Scan for the cell matching the given text and deliver its [X, Y] coordinate at center. 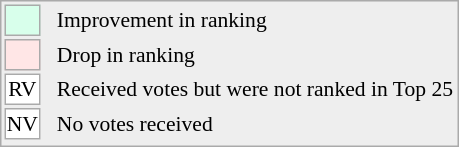
RV [22, 90]
No votes received [254, 124]
NV [22, 124]
Received votes but were not ranked in Top 25 [254, 90]
Drop in ranking [254, 55]
Improvement in ranking [254, 20]
